Identify which cell holds the provided text, then report its (X, Y) central coordinate. 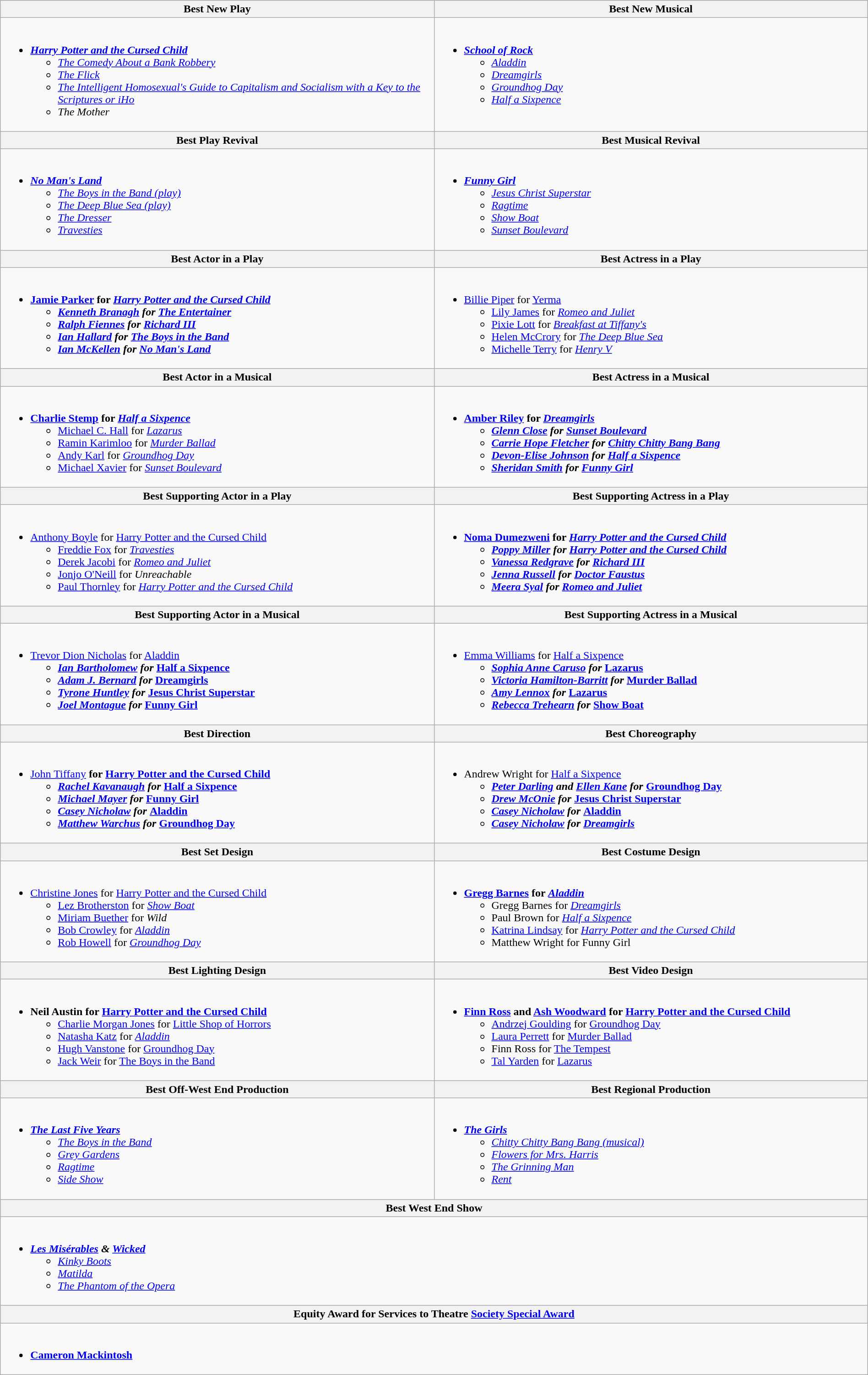
Best Musical Revival (651, 140)
Best Actor in a Play (217, 259)
Best Supporting Actress in a Musical (651, 614)
School of RockAladdinDreamgirlsGroundhog DayHalf a Sixpence (651, 75)
Best Regional Production (651, 1089)
Best Choreography (651, 733)
Equity Award for Services to Theatre Society Special Award (434, 1314)
Best Actor in a Musical (217, 377)
Best Video Design (651, 971)
Best Direction (217, 733)
Best Supporting Actor in a Musical (217, 614)
Best New Musical (651, 9)
The GirlsChitty Chitty Bang Bang (musical)Flowers for Mrs. HarrisThe Grinning ManRent (651, 1148)
Best Supporting Actor in a Play (217, 496)
Cameron Mackintosh (434, 1349)
Best Set Design (217, 852)
Best Actress in a Play (651, 259)
Best Actress in a Musical (651, 377)
Best Costume Design (651, 852)
Les Misérables & WickedKinky BootsMatildaThe Phantom of the Opera (434, 1261)
Funny GirlJesus Christ SuperstarRagtimeShow BoatSunset Boulevard (651, 200)
Best Play Revival (217, 140)
Best New Play (217, 9)
The Last Five YearsThe Boys in the BandGrey GardensRagtimeSide Show (217, 1148)
No Man's LandThe Boys in the Band (play)The Deep Blue Sea (play)The DresserTravesties (217, 200)
Best Off-West End Production (217, 1089)
Best West End Show (434, 1208)
Best Supporting Actress in a Play (651, 496)
Best Lighting Design (217, 971)
